Identify which cell holds the provided text, then report its (x, y) central coordinate. 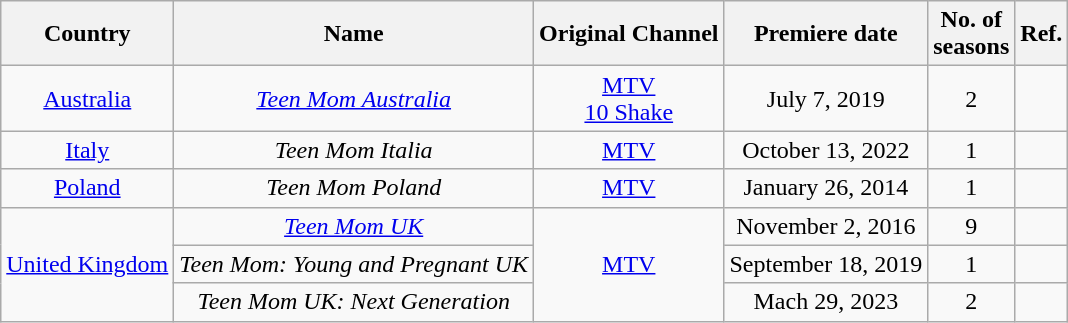
Italy (88, 150)
January 26, 2014 (826, 188)
Australia (88, 98)
Teen Mom UK (354, 226)
United Kingdom (88, 264)
Original Channel (629, 34)
No. ofseasons (972, 34)
9 (972, 226)
November 2, 2016 (826, 226)
Country (88, 34)
Teen Mom Italia (354, 150)
Premiere date (826, 34)
Ref. (1042, 34)
October 13, 2022 (826, 150)
September 18, 2019 (826, 264)
Poland (88, 188)
Name (354, 34)
Teen Mom Australia (354, 98)
Mach 29, 2023 (826, 302)
Teen Mom Poland (354, 188)
Teen Mom UK: Next Generation (354, 302)
MTV10 Shake (629, 98)
July 7, 2019 (826, 98)
Teen Mom: Young and Pregnant UK (354, 264)
